Provide the (x, y) coordinate of the cell's center where the given text is located.  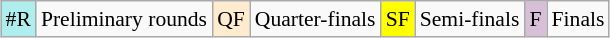
#R (18, 19)
SF (398, 19)
QF (231, 19)
Semi-finals (470, 19)
Finals (578, 19)
Quarter-finals (316, 19)
F (535, 19)
Preliminary rounds (124, 19)
